Find where the given text appears and provide that cell's center as [x, y] coordinate. 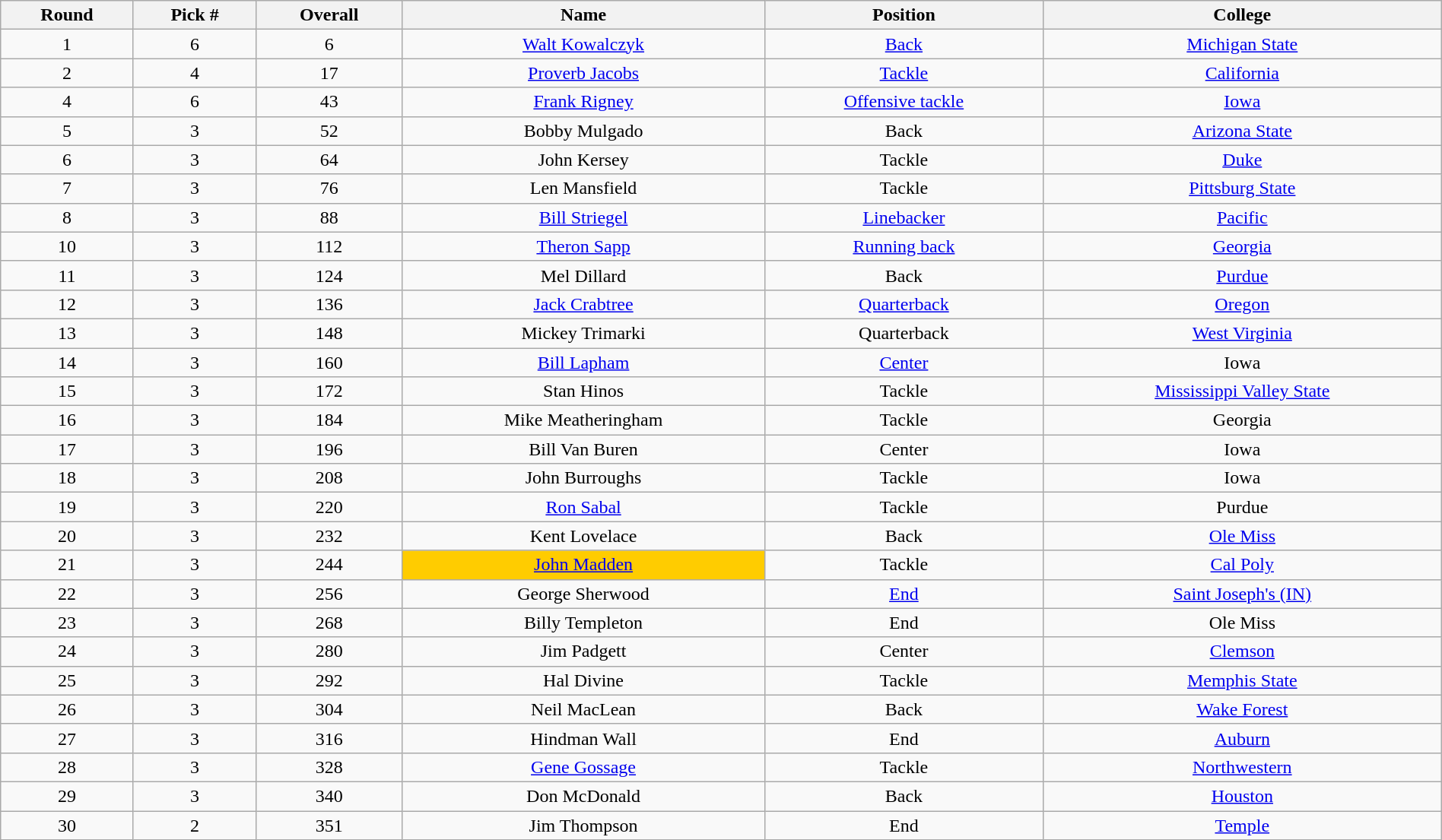
Running back [904, 246]
West Virginia [1242, 333]
Memphis State [1242, 680]
7 [67, 189]
19 [67, 507]
Hal Divine [584, 680]
John Madden [584, 565]
Bill Lapham [584, 363]
12 [67, 304]
Mel Dillard [584, 275]
20 [67, 536]
256 [329, 594]
Temple [1242, 825]
328 [329, 767]
196 [329, 449]
27 [67, 738]
21 [67, 565]
Jack Crabtree [584, 304]
Linebacker [904, 217]
316 [329, 738]
52 [329, 131]
220 [329, 507]
172 [329, 391]
Position [904, 15]
148 [329, 333]
Pick # [195, 15]
George Sherwood [584, 594]
Duke [1242, 160]
280 [329, 651]
26 [67, 709]
24 [67, 651]
23 [67, 623]
Billy Templeton [584, 623]
Offensive tackle [904, 102]
18 [67, 478]
13 [67, 333]
1 [67, 44]
Auburn [1242, 738]
Saint Joseph's (IN) [1242, 594]
15 [67, 391]
Walt Kowalczyk [584, 44]
Round [67, 15]
Hindman Wall [584, 738]
64 [329, 160]
John Burroughs [584, 478]
Houston [1242, 796]
Stan Hinos [584, 391]
Gene Gossage [584, 767]
Overall [329, 15]
Pittsburg State [1242, 189]
11 [67, 275]
Jim Thompson [584, 825]
8 [67, 217]
Bill Striegel [584, 217]
Arizona State [1242, 131]
340 [329, 796]
14 [67, 363]
Bobby Mulgado [584, 131]
208 [329, 478]
Wake Forest [1242, 709]
Mississippi Valley State [1242, 391]
Northwestern [1242, 767]
136 [329, 304]
10 [67, 246]
29 [67, 796]
Kent Lovelace [584, 536]
232 [329, 536]
5 [67, 131]
160 [329, 363]
184 [329, 420]
43 [329, 102]
30 [67, 825]
Mike Meatheringham [584, 420]
Pacific [1242, 217]
22 [67, 594]
304 [329, 709]
88 [329, 217]
124 [329, 275]
Name [584, 15]
Proverb Jacobs [584, 73]
California [1242, 73]
76 [329, 189]
College [1242, 15]
28 [67, 767]
25 [67, 680]
John Kersey [584, 160]
Neil MacLean [584, 709]
Frank Rigney [584, 102]
Len Mansfield [584, 189]
Mickey Trimarki [584, 333]
Theron Sapp [584, 246]
268 [329, 623]
Ron Sabal [584, 507]
112 [329, 246]
244 [329, 565]
Michigan State [1242, 44]
292 [329, 680]
Cal Poly [1242, 565]
Bill Van Buren [584, 449]
Jim Padgett [584, 651]
16 [67, 420]
351 [329, 825]
Oregon [1242, 304]
Don McDonald [584, 796]
Clemson [1242, 651]
